For the text-containing cell, return its midpoint in (X, Y) coordinate format. 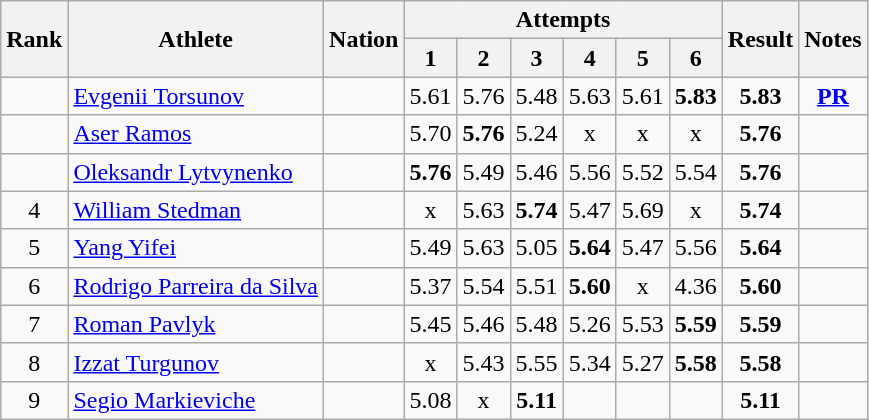
5.45 (430, 324)
5.43 (484, 362)
Roman Pavlyk (196, 324)
2 (484, 58)
1 (430, 58)
Yang Yifei (196, 248)
9 (34, 400)
5.24 (536, 134)
5.08 (430, 400)
5.37 (430, 286)
Aser Ramos (196, 134)
PR (833, 96)
5.69 (642, 210)
Rodrigo Parreira da Silva (196, 286)
5.51 (536, 286)
Segio Markieviche (196, 400)
5.52 (642, 172)
5.70 (430, 134)
Attempts (563, 20)
Nation (364, 39)
Notes (833, 39)
Rank (34, 39)
3 (536, 58)
Izzat Turgunov (196, 362)
7 (34, 324)
5.05 (536, 248)
Evgenii Torsunov (196, 96)
5.55 (536, 362)
Oleksandr Lytvynenko (196, 172)
5.27 (642, 362)
5.53 (642, 324)
William Stedman (196, 210)
4.36 (696, 286)
5.34 (590, 362)
Result (760, 39)
Athlete (196, 39)
5.26 (590, 324)
8 (34, 362)
